Return the [X, Y] coordinate for the center point of the cell that contains the specified text.  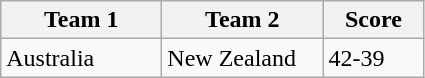
Australia [82, 58]
Team 2 [242, 20]
Team 1 [82, 20]
42-39 [374, 58]
New Zealand [242, 58]
Score [374, 20]
